Extract the (X, Y) coordinate from the center of the cell holding the provided text.  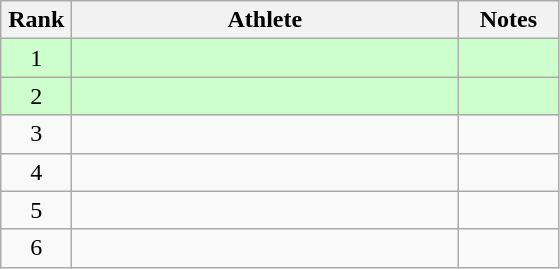
5 (36, 210)
4 (36, 172)
Notes (508, 20)
1 (36, 58)
Athlete (265, 20)
3 (36, 134)
6 (36, 248)
Rank (36, 20)
2 (36, 96)
